Identify which cell holds the provided text, then report its (X, Y) central coordinate. 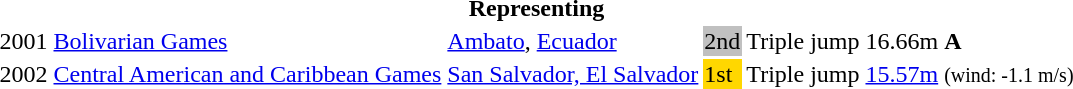
2nd (722, 41)
Ambato, Ecuador (573, 41)
1st (722, 74)
Bolivarian Games (248, 41)
San Salvador, El Salvador (573, 74)
Central American and Caribbean Games (248, 74)
